Scan for the cell matching the given text and deliver its (X, Y) coordinate at center. 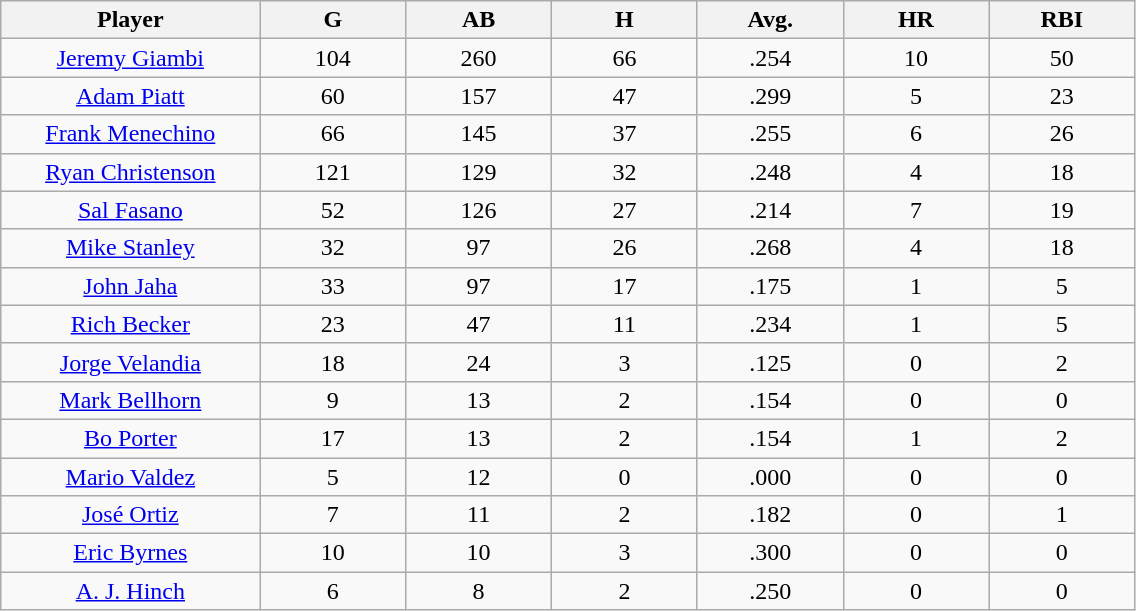
A. J. Hinch (130, 591)
Adam Piatt (130, 96)
Sal Fasano (130, 210)
.214 (770, 210)
Avg. (770, 20)
52 (333, 210)
Frank Menechino (130, 134)
Eric Byrnes (130, 553)
RBI (1062, 20)
8 (479, 591)
157 (479, 96)
24 (479, 362)
104 (333, 58)
.175 (770, 286)
121 (333, 172)
50 (1062, 58)
Player (130, 20)
H (624, 20)
9 (333, 400)
HR (916, 20)
19 (1062, 210)
Rich Becker (130, 324)
G (333, 20)
AB (479, 20)
.125 (770, 362)
.300 (770, 553)
Mario Valdez (130, 477)
.234 (770, 324)
Bo Porter (130, 438)
John Jaha (130, 286)
37 (624, 134)
33 (333, 286)
.268 (770, 248)
129 (479, 172)
60 (333, 96)
.248 (770, 172)
.250 (770, 591)
Jeremy Giambi (130, 58)
José Ortiz (130, 515)
.299 (770, 96)
.182 (770, 515)
Mark Bellhorn (130, 400)
145 (479, 134)
Mike Stanley (130, 248)
Ryan Christenson (130, 172)
260 (479, 58)
.255 (770, 134)
.254 (770, 58)
27 (624, 210)
126 (479, 210)
.000 (770, 477)
Jorge Velandia (130, 362)
12 (479, 477)
